For the text-containing cell, return its midpoint in [X, Y] coordinate format. 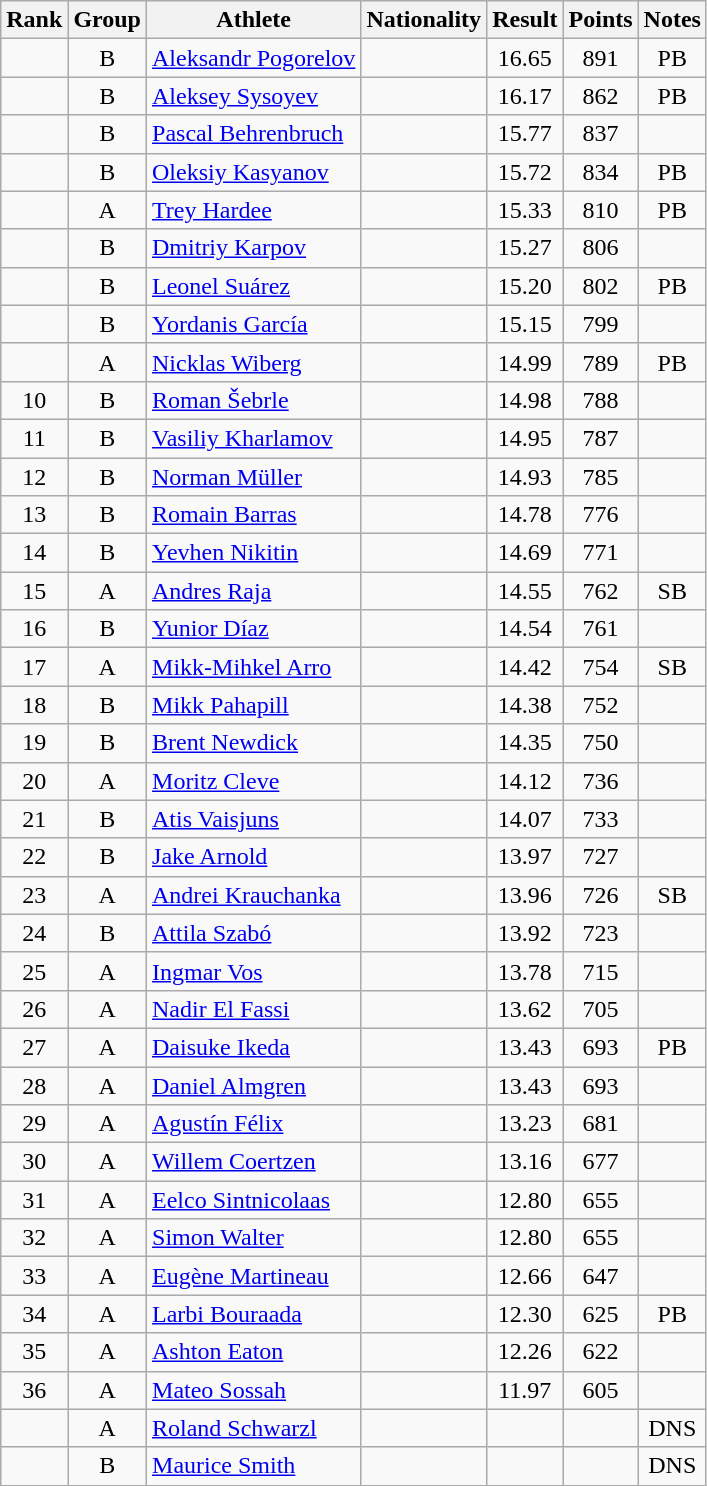
12.26 [525, 1352]
16.17 [525, 96]
802 [600, 286]
16.65 [525, 58]
837 [600, 134]
Jake Arnold [254, 857]
13.96 [525, 895]
36 [34, 1390]
14.12 [525, 781]
Daisuke Ikeda [254, 1047]
11.97 [525, 1390]
752 [600, 705]
Atis Vaisjuns [254, 819]
12.30 [525, 1314]
11 [34, 438]
13.16 [525, 1162]
Ashton Eaton [254, 1352]
625 [600, 1314]
14 [34, 553]
Attila Szabó [254, 933]
705 [600, 1009]
14.78 [525, 515]
785 [600, 477]
733 [600, 819]
Yevhen Nikitin [254, 553]
761 [600, 629]
13.92 [525, 933]
810 [600, 210]
Nadir El Fassi [254, 1009]
15.27 [525, 248]
14.99 [525, 362]
715 [600, 971]
Leonel Suárez [254, 286]
15 [34, 591]
33 [34, 1276]
Agustín Félix [254, 1124]
762 [600, 591]
Yunior Díaz [254, 629]
Notes [672, 20]
14.98 [525, 400]
677 [600, 1162]
Trey Hardee [254, 210]
622 [600, 1352]
12 [34, 477]
14.07 [525, 819]
Vasiliy Kharlamov [254, 438]
30 [34, 1162]
Result [525, 20]
789 [600, 362]
31 [34, 1200]
Eugène Martineau [254, 1276]
Norman Müller [254, 477]
26 [34, 1009]
723 [600, 933]
Mikk Pahapill [254, 705]
647 [600, 1276]
727 [600, 857]
Oleksiy Kasyanov [254, 172]
Points [600, 20]
27 [34, 1047]
Roman Šebrle [254, 400]
Andres Raja [254, 591]
15.72 [525, 172]
Pascal Behrenbruch [254, 134]
29 [34, 1124]
Willem Coertzen [254, 1162]
13.97 [525, 857]
14.38 [525, 705]
787 [600, 438]
Nationality [424, 20]
891 [600, 58]
Athlete [254, 20]
806 [600, 248]
20 [34, 781]
17 [34, 667]
24 [34, 933]
Maurice Smith [254, 1466]
14.54 [525, 629]
15.15 [525, 324]
Aleksey Sysoyev [254, 96]
605 [600, 1390]
Moritz Cleve [254, 781]
13.78 [525, 971]
18 [34, 705]
799 [600, 324]
16 [34, 629]
21 [34, 819]
862 [600, 96]
34 [34, 1314]
14.93 [525, 477]
Ingmar Vos [254, 971]
32 [34, 1238]
788 [600, 400]
14.95 [525, 438]
22 [34, 857]
Dmitriy Karpov [254, 248]
23 [34, 895]
834 [600, 172]
15.20 [525, 286]
Eelco Sintnicolaas [254, 1200]
14.55 [525, 591]
Yordanis García [254, 324]
771 [600, 553]
Group [108, 20]
Brent Newdick [254, 743]
Romain Barras [254, 515]
726 [600, 895]
35 [34, 1352]
13.23 [525, 1124]
13 [34, 515]
Roland Schwarzl [254, 1428]
681 [600, 1124]
Larbi Bouraada [254, 1314]
Aleksandr Pogorelov [254, 58]
15.33 [525, 210]
28 [34, 1085]
13.62 [525, 1009]
736 [600, 781]
Andrei Krauchanka [254, 895]
Rank [34, 20]
19 [34, 743]
14.42 [525, 667]
14.69 [525, 553]
15.77 [525, 134]
Mateo Sossah [254, 1390]
Mikk-Mihkel Arro [254, 667]
Daniel Almgren [254, 1085]
14.35 [525, 743]
750 [600, 743]
Simon Walter [254, 1238]
776 [600, 515]
754 [600, 667]
12.66 [525, 1276]
25 [34, 971]
Nicklas Wiberg [254, 362]
10 [34, 400]
